Find where the given text appears and provide that cell's center as (X, Y) coordinate. 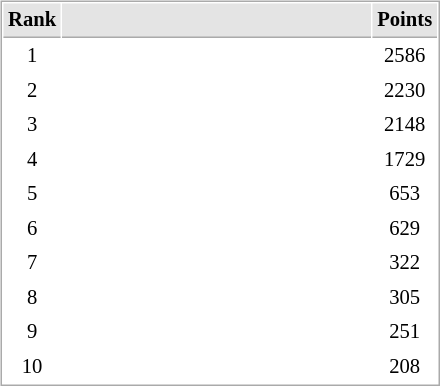
2148 (405, 124)
4 (32, 160)
Rank (32, 21)
2230 (405, 90)
208 (405, 366)
9 (32, 332)
10 (32, 366)
629 (405, 228)
305 (405, 298)
653 (405, 194)
8 (32, 298)
7 (32, 262)
2586 (405, 56)
Points (405, 21)
322 (405, 262)
1 (32, 56)
5 (32, 194)
3 (32, 124)
1729 (405, 160)
251 (405, 332)
2 (32, 90)
6 (32, 228)
